Identify which cell holds the provided text, then report its (X, Y) central coordinate. 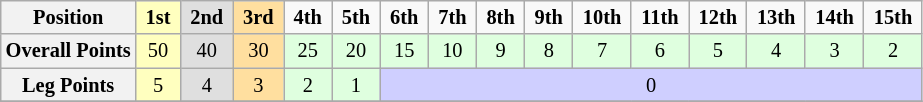
8th (500, 17)
13th (776, 17)
1 (356, 85)
30 (258, 51)
2nd (206, 17)
15th (893, 17)
10th (602, 17)
5th (356, 17)
50 (158, 51)
8 (549, 51)
Overall Points (68, 51)
6th (404, 17)
40 (206, 51)
12th (718, 17)
11th (660, 17)
9 (500, 51)
Position (68, 17)
7th (452, 17)
1st (158, 17)
15 (404, 51)
20 (356, 51)
7 (602, 51)
4th (308, 17)
6 (660, 51)
3rd (258, 17)
14th (834, 17)
25 (308, 51)
9th (549, 17)
Leg Points (68, 85)
10 (452, 51)
0 (651, 85)
